Identify which cell holds the provided text, then report its [X, Y] central coordinate. 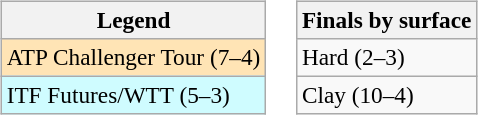
Finals by surface [387, 20]
ATP Challenger Tour (7–4) [133, 57]
Legend [133, 20]
ITF Futures/WTT (5–3) [133, 95]
Hard (2–3) [387, 57]
Clay (10–4) [387, 95]
